Determine the (x, y) coordinate at the center of the cell enclosing the given text.  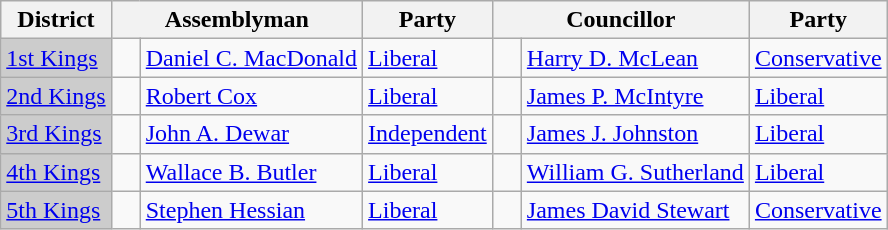
James David Stewart (635, 210)
James P. McIntyre (635, 96)
1st Kings (56, 58)
James J. Johnston (635, 134)
John A. Dewar (251, 134)
Independent (428, 134)
District (56, 20)
2nd Kings (56, 96)
4th Kings (56, 172)
Wallace B. Butler (251, 172)
Stephen Hessian (251, 210)
Daniel C. MacDonald (251, 58)
Assemblyman (236, 20)
5th Kings (56, 210)
William G. Sutherland (635, 172)
Councillor (620, 20)
Harry D. McLean (635, 58)
3rd Kings (56, 134)
Robert Cox (251, 96)
